Determine the (X, Y) coordinate at the center of the cell enclosing the given text.  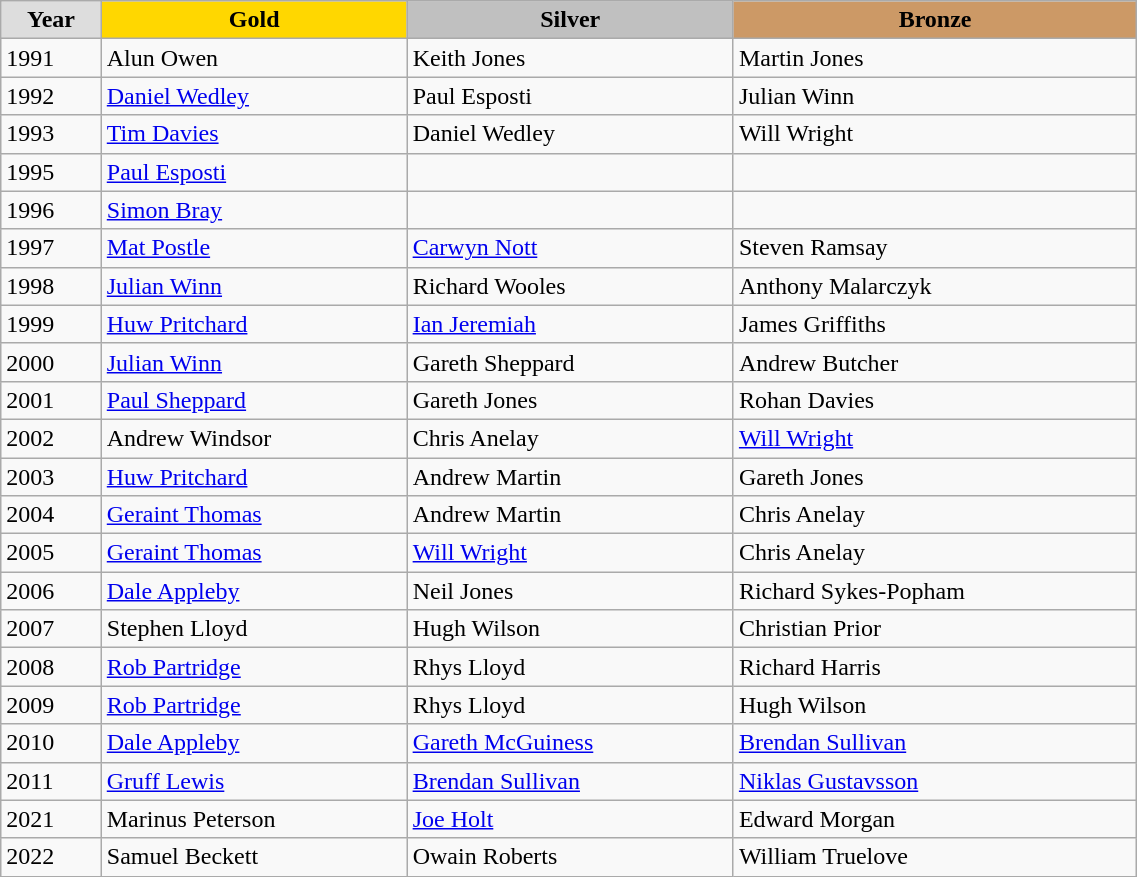
Silver (570, 20)
Keith Jones (570, 58)
Anthony Malarczyk (934, 286)
Carwyn Nott (570, 248)
Niklas Gustavsson (934, 781)
James Griffiths (934, 324)
Christian Prior (934, 629)
2000 (51, 362)
1991 (51, 58)
Year (51, 20)
Andrew Butcher (934, 362)
2022 (51, 857)
2001 (51, 400)
1996 (51, 210)
2021 (51, 819)
Bronze (934, 20)
2002 (51, 438)
1999 (51, 324)
Samuel Beckett (254, 857)
1992 (51, 96)
Simon Bray (254, 210)
Richard Sykes-Popham (934, 591)
2009 (51, 705)
1997 (51, 248)
Edward Morgan (934, 819)
Ian Jeremiah (570, 324)
2008 (51, 667)
2010 (51, 743)
William Truelove (934, 857)
2005 (51, 553)
Paul Sheppard (254, 400)
Gareth McGuiness (570, 743)
2004 (51, 515)
1995 (51, 172)
Joe Holt (570, 819)
Gruff Lewis (254, 781)
Richard Wooles (570, 286)
Alun Owen (254, 58)
Mat Postle (254, 248)
Neil Jones (570, 591)
Andrew Windsor (254, 438)
Marinus Peterson (254, 819)
Gold (254, 20)
1993 (51, 134)
1998 (51, 286)
Gareth Sheppard (570, 362)
Owain Roberts (570, 857)
Stephen Lloyd (254, 629)
Rohan Davies (934, 400)
Tim Davies (254, 134)
Richard Harris (934, 667)
2003 (51, 477)
2006 (51, 591)
2007 (51, 629)
Steven Ramsay (934, 248)
2011 (51, 781)
Martin Jones (934, 58)
